Scan for the cell matching the given text and deliver its [X, Y] coordinate at center. 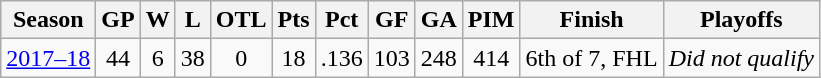
Pts [294, 20]
W [158, 20]
.136 [342, 58]
6th of 7, FHL [592, 58]
Pct [342, 20]
OTL [241, 20]
44 [118, 58]
0 [241, 58]
PIM [491, 20]
18 [294, 58]
414 [491, 58]
GF [392, 20]
GA [438, 20]
GP [118, 20]
103 [392, 58]
Season [48, 20]
Playoffs [741, 20]
2017–18 [48, 58]
Finish [592, 20]
248 [438, 58]
6 [158, 58]
38 [192, 58]
L [192, 20]
Did not qualify [741, 58]
